From the cell containing the given text, extract its center point as [X, Y] coordinate. 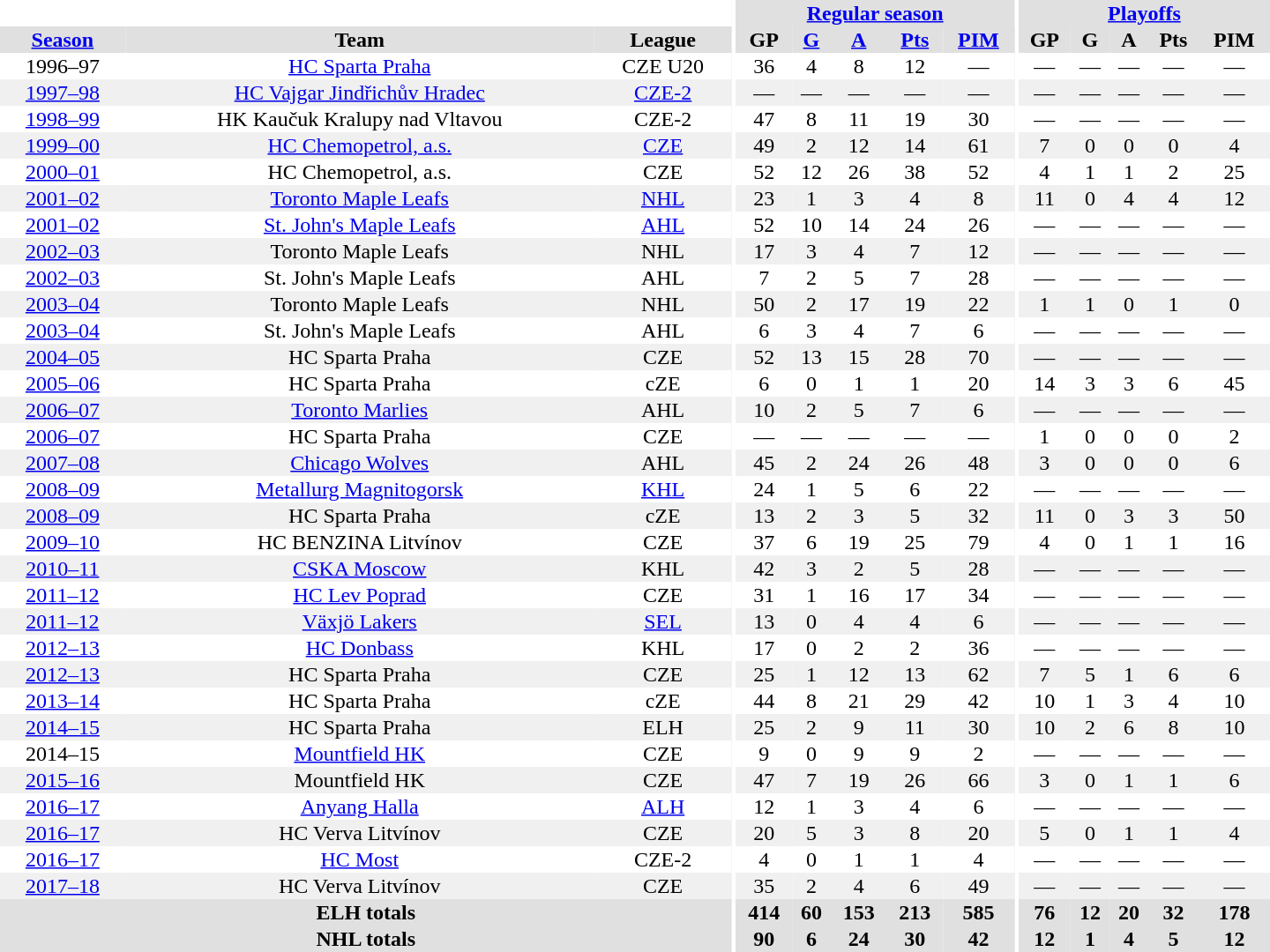
Metallurg Magnitogorsk [360, 489]
35 [764, 886]
1996–97 [63, 66]
Chicago Wolves [360, 463]
CZE U20 [663, 66]
2009–10 [63, 542]
34 [979, 595]
ALH [663, 807]
79 [979, 542]
2004–05 [63, 357]
HC Lev Poprad [360, 595]
2010–11 [63, 569]
Playoffs [1145, 13]
NHL totals [366, 939]
178 [1235, 912]
37 [764, 542]
23 [764, 198]
15 [859, 357]
1999–00 [63, 145]
38 [915, 172]
90 [764, 939]
213 [915, 912]
60 [811, 912]
Team [360, 40]
2000–01 [63, 172]
21 [859, 701]
2005–06 [63, 383]
2013–14 [63, 701]
Växjö Lakers [360, 621]
48 [979, 463]
1998–99 [63, 119]
HC BENZINA Litvínov [360, 542]
HC Most [360, 859]
ELH [663, 727]
76 [1044, 912]
44 [764, 701]
31 [764, 595]
153 [859, 912]
62 [979, 674]
70 [979, 357]
HK Kaučuk Kralupy nad Vltavou [360, 119]
League [663, 40]
2007–08 [63, 463]
2015–16 [63, 780]
66 [979, 780]
SEL [663, 621]
61 [979, 145]
Anyang Halla [360, 807]
1997–98 [63, 93]
ELH totals [366, 912]
414 [764, 912]
585 [979, 912]
HC Donbass [360, 648]
2017–18 [63, 886]
Toronto Marlies [360, 410]
29 [915, 701]
CSKA Moscow [360, 569]
Season [63, 40]
Regular season [875, 13]
HC Vajgar Jindřichův Hradec [360, 93]
